Find where the given text appears and provide that cell's center as (X, Y) coordinate. 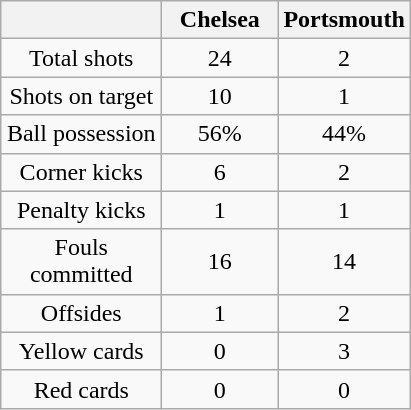
14 (344, 262)
Chelsea (220, 20)
10 (220, 96)
Corner kicks (82, 172)
3 (344, 351)
16 (220, 262)
Ball possession (82, 134)
56% (220, 134)
Fouls committed (82, 262)
Total shots (82, 58)
Yellow cards (82, 351)
Offsides (82, 313)
44% (344, 134)
Shots on target (82, 96)
Penalty kicks (82, 210)
6 (220, 172)
Portsmouth (344, 20)
24 (220, 58)
Red cards (82, 389)
